Locate the cell with the specified text and output its [X, Y] center coordinate. 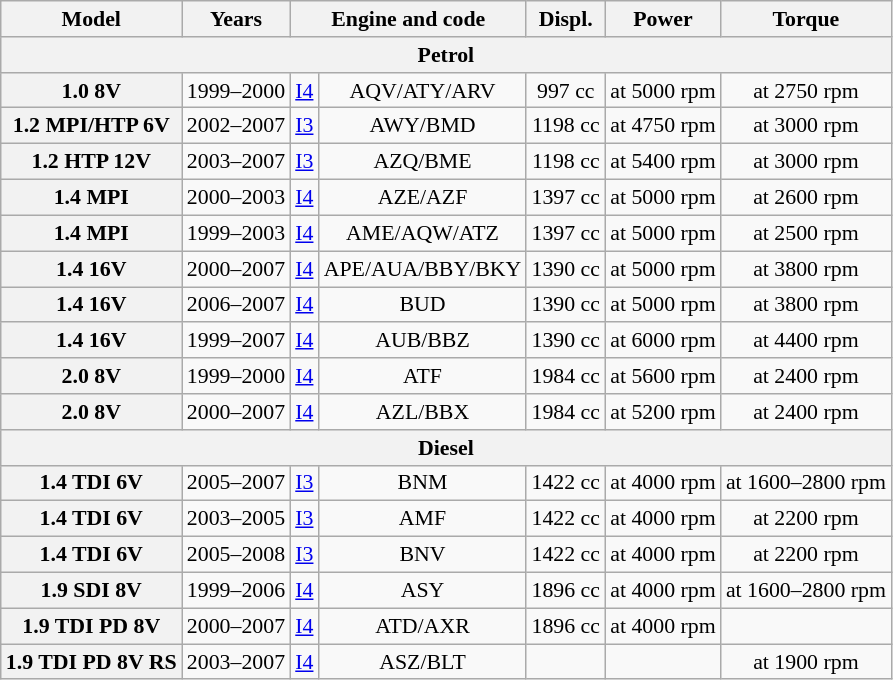
2005–2007 [236, 483]
1.2 MPI/HTP 6V [92, 125]
1.9 TDI PD 8V [92, 626]
BNM [423, 483]
AZE/AZF [423, 197]
Model [92, 18]
APE/AUA/BBY/BKY [423, 268]
at 4400 rpm [806, 340]
1999–2003 [236, 233]
AMF [423, 518]
AME/AQW/ATZ [423, 233]
1.9 SDI 8V [92, 590]
AWY/BMD [423, 125]
Power [663, 18]
2002–2007 [236, 125]
BUD [423, 304]
at 2500 rpm [806, 233]
AQV/ATY/ARV [423, 90]
1999–2007 [236, 340]
Engine and code [408, 18]
ASZ/BLT [423, 661]
at 5400 rpm [663, 161]
2006–2007 [236, 304]
at 5600 rpm [663, 375]
ATF [423, 375]
1.0 8V [92, 90]
AZQ/BME [423, 161]
ATD/AXR [423, 626]
1.2 HTP 12V [92, 161]
Petrol [446, 54]
BNV [423, 554]
ASY [423, 590]
Displ. [566, 18]
at 1900 rpm [806, 661]
2003–2005 [236, 518]
Torque [806, 18]
at 2750 rpm [806, 90]
at 6000 rpm [663, 340]
at 2600 rpm [806, 197]
2000–2003 [236, 197]
AZL/BBX [423, 411]
AUB/BBZ [423, 340]
997 cc [566, 90]
at 5200 rpm [663, 411]
Years [236, 18]
at 4750 rpm [663, 125]
2005–2008 [236, 554]
1.9 TDI PD 8V RS [92, 661]
1999–2006 [236, 590]
Diesel [446, 447]
